Scan for the cell matching the given text and deliver its (X, Y) coordinate at center. 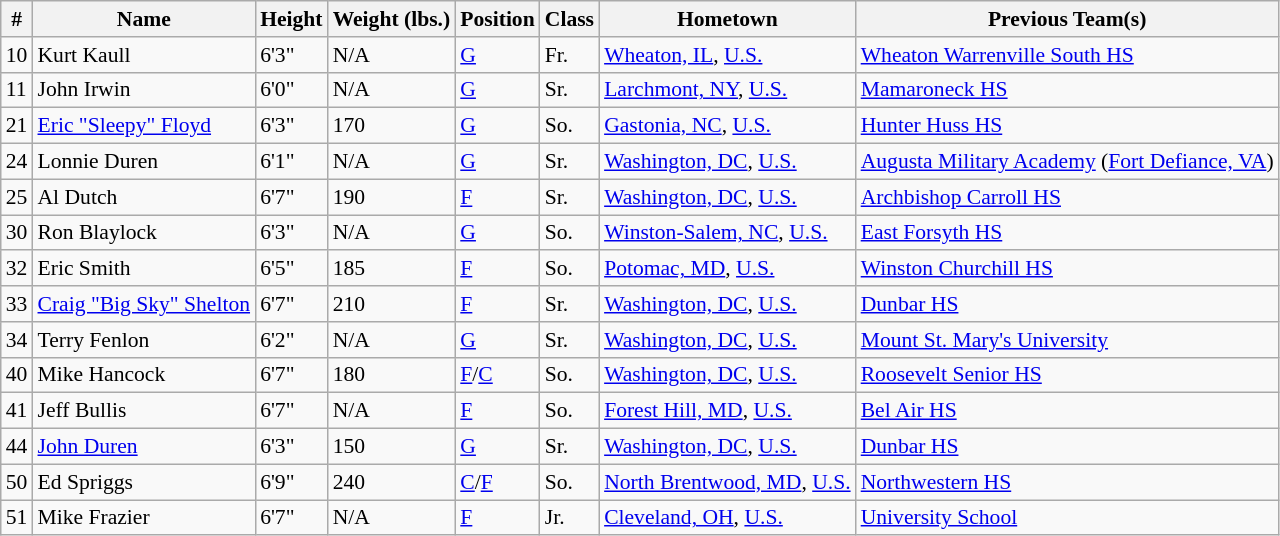
Craig "Big Sky" Shelton (144, 304)
Gastonia, NC, U.S. (728, 126)
210 (392, 304)
Jeff Bullis (144, 411)
John Irwin (144, 90)
30 (17, 233)
Winston Churchill HS (1068, 269)
Fr. (570, 55)
6'1" (291, 162)
Jr. (570, 518)
Weight (lbs.) (392, 19)
Archbishop Carroll HS (1068, 197)
Class (570, 19)
Northwestern HS (1068, 482)
33 (17, 304)
41 (17, 411)
John Duren (144, 447)
Mike Hancock (144, 375)
190 (392, 197)
6'2" (291, 340)
Name (144, 19)
Eric Smith (144, 269)
Al Dutch (144, 197)
21 (17, 126)
6'0" (291, 90)
Eric "Sleepy" Floyd (144, 126)
Height (291, 19)
Forest Hill, MD, U.S. (728, 411)
Kurt Kaull (144, 55)
East Forsyth HS (1068, 233)
North Brentwood, MD, U.S. (728, 482)
Mamaroneck HS (1068, 90)
Wheaton Warrenville South HS (1068, 55)
Position (497, 19)
40 (17, 375)
Augusta Military Academy (Fort Defiance, VA) (1068, 162)
24 (17, 162)
32 (17, 269)
6'9" (291, 482)
170 (392, 126)
Cleveland, OH, U.S. (728, 518)
34 (17, 340)
Lonnie Duren (144, 162)
F/C (497, 375)
10 (17, 55)
Mount St. Mary's University (1068, 340)
Roosevelt Senior HS (1068, 375)
50 (17, 482)
180 (392, 375)
Winston-Salem, NC, U.S. (728, 233)
Terry Fenlon (144, 340)
Previous Team(s) (1068, 19)
Hometown (728, 19)
240 (392, 482)
25 (17, 197)
51 (17, 518)
C/F (497, 482)
Mike Frazier (144, 518)
University School (1068, 518)
Larchmont, NY, U.S. (728, 90)
11 (17, 90)
Wheaton, IL, U.S. (728, 55)
Ed Spriggs (144, 482)
44 (17, 447)
Ron Blaylock (144, 233)
# (17, 19)
Potomac, MD, U.S. (728, 269)
150 (392, 447)
Hunter Huss HS (1068, 126)
6'5" (291, 269)
185 (392, 269)
Bel Air HS (1068, 411)
